Capture the cell that displays the provided text and extract its [X, Y] central coordinate. 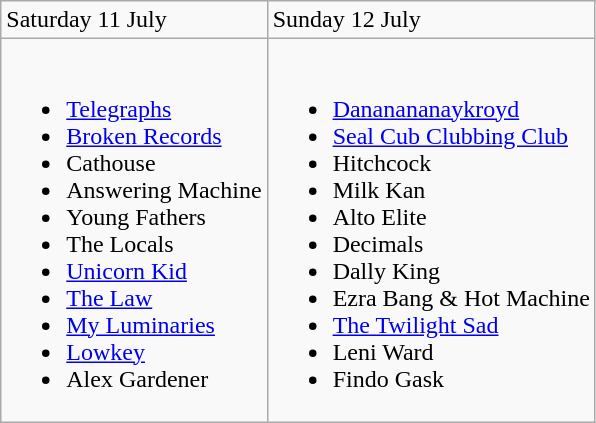
Sunday 12 July [431, 20]
TelegraphsBroken RecordsCathouseAnswering MachineYoung FathersThe LocalsUnicorn KidThe LawMy LuminariesLowkeyAlex Gardener [134, 230]
Saturday 11 July [134, 20]
DananananaykroydSeal Cub Clubbing ClubHitchcockMilk KanAlto EliteDecimalsDally KingEzra Bang & Hot MachineThe Twilight SadLeni WardFindo Gask [431, 230]
